From the cell containing the given text, extract its center point as [X, Y] coordinate. 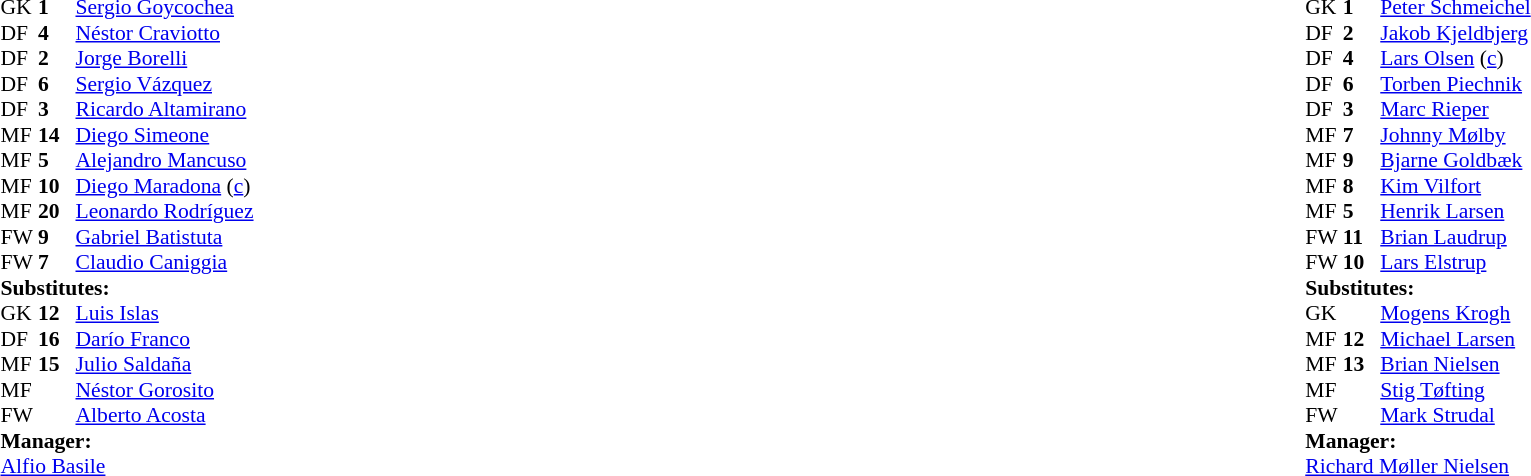
Luis Islas [165, 313]
Kim Vilfort [1455, 186]
11 [1362, 237]
Michael Larsen [1455, 339]
16 [57, 339]
13 [1362, 365]
14 [57, 135]
Lars Olsen (c) [1455, 59]
Diego Simeone [165, 135]
Darío Franco [165, 339]
Brian Nielsen [1455, 365]
Mark Strudal [1455, 415]
Sergio Vázquez [165, 84]
Néstor Gorosito [165, 390]
15 [57, 365]
Diego Maradona (c) [165, 186]
Henrik Larsen [1455, 211]
Mogens Krogh [1455, 313]
Alberto Acosta [165, 415]
Gabriel Batistuta [165, 237]
Jakob Kjeldbjerg [1455, 33]
Néstor Craviotto [165, 33]
Torben Piechnik [1455, 84]
Marc Rieper [1455, 109]
Stig Tøfting [1455, 390]
Alejandro Mancuso [165, 161]
Leonardo Rodríguez [165, 211]
8 [1362, 186]
Lars Elstrup [1455, 263]
Claudio Caniggia [165, 263]
Ricardo Altamirano [165, 109]
Julio Saldaña [165, 365]
Brian Laudrup [1455, 237]
Jorge Borelli [165, 59]
20 [57, 211]
Bjarne Goldbæk [1455, 161]
Johnny Mølby [1455, 135]
